Return (X, Y) of the center of cell containing provided text 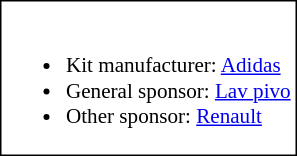
Kit manufacturer: AdidasGeneral sponsor: Lav pivoOther sponsor: Renault (148, 78)
